Detect which cell encompasses the target text, then output its (x, y) center coordinate. 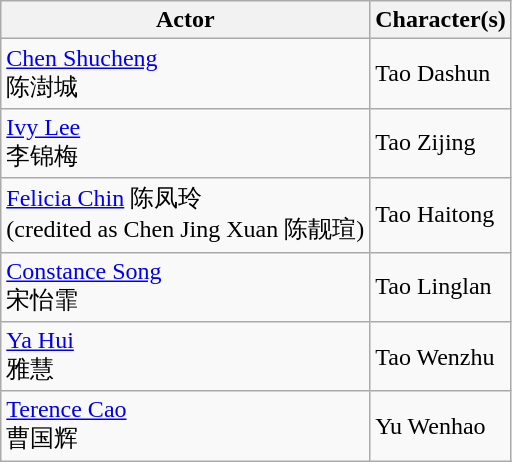
Tao Zijing (441, 143)
Tao Wenzhu (441, 357)
Chen Shucheng 陈澍城 (186, 74)
Constance Song 宋怡霏 (186, 287)
Tao Dashun (441, 74)
Tao Haitong (441, 215)
Felicia Chin 陈凤玲 (credited as Chen Jing Xuan 陈靓瑄) (186, 215)
Tao Linglan (441, 287)
Ya Hui 雅慧 (186, 357)
Terence Cao 曹国辉 (186, 426)
Yu Wenhao (441, 426)
Actor (186, 20)
Ivy Lee 李锦梅 (186, 143)
Character(s) (441, 20)
